Return [x, y] of the center of cell containing provided text 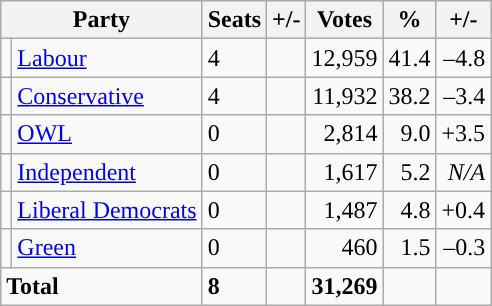
31,269 [344, 286]
Independent [107, 172]
–3.4 [464, 96]
–0.3 [464, 248]
Seats [234, 20]
Party [102, 20]
Labour [107, 58]
1.5 [410, 248]
% [410, 20]
Green [107, 248]
1,617 [344, 172]
Conservative [107, 96]
Liberal Democrats [107, 210]
5.2 [410, 172]
12,959 [344, 58]
OWL [107, 134]
8 [234, 286]
+0.4 [464, 210]
41.4 [410, 58]
9.0 [410, 134]
Votes [344, 20]
–4.8 [464, 58]
38.2 [410, 96]
Total [102, 286]
460 [344, 248]
11,932 [344, 96]
1,487 [344, 210]
+3.5 [464, 134]
N/A [464, 172]
2,814 [344, 134]
4.8 [410, 210]
